Extract the [X, Y] coordinate from the center of the cell holding the provided text.  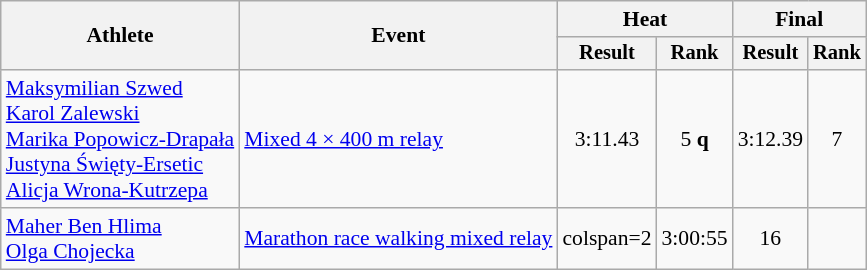
Maksymilian SzwedKarol ZalewskiMarika Popowicz-DrapałaJustyna Święty-ErseticAlicja Wrona-Kutrzepa [120, 139]
Mixed 4 × 400 m relay [398, 139]
16 [770, 238]
colspan=2 [606, 238]
Heat [644, 19]
7 [837, 139]
3:00:55 [695, 238]
Final [800, 19]
Maher Ben HlimaOlga Chojecka [120, 238]
Marathon race walking mixed relay [398, 238]
Event [398, 36]
Athlete [120, 36]
3:12.39 [770, 139]
5 q [695, 139]
3:11.43 [606, 139]
